For the text-containing cell, return its midpoint in (X, Y) coordinate format. 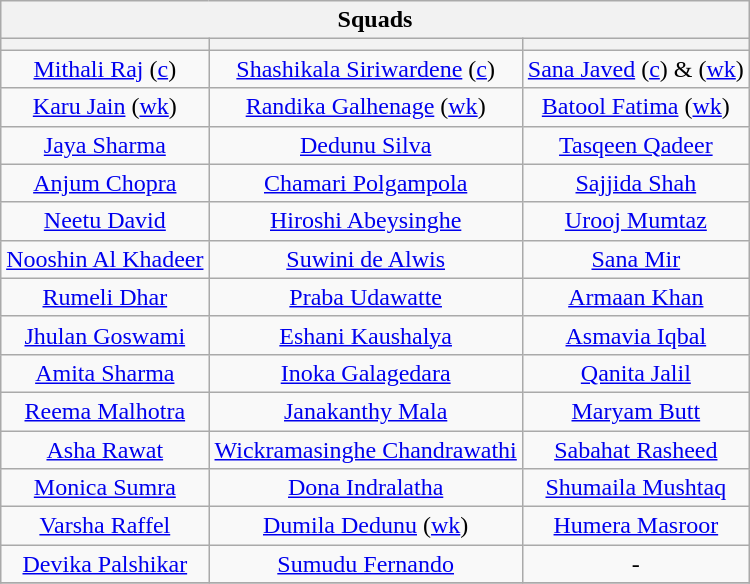
Varsha Raffel (105, 526)
Hiroshi Abeysinghe (366, 221)
Chamari Polgampola (366, 183)
Wickramasinghe Chandrawathi (366, 449)
Devika Palshikar (105, 564)
Janakanthy Mala (366, 411)
Maryam Butt (636, 411)
Squads (376, 20)
Jhulan Goswami (105, 335)
Tasqeen Qadeer (636, 145)
Humera Masroor (636, 526)
Sana Javed (c) & (wk) (636, 69)
Suwini de Alwis (366, 259)
Mithali Raj (c) (105, 69)
Neetu David (105, 221)
Shashikala Siriwardene (c) (366, 69)
Eshani Kaushalya (366, 335)
Praba Udawatte (366, 297)
Sana Mir (636, 259)
Sumudu Fernando (366, 564)
Nooshin Al Khadeer (105, 259)
Asha Rawat (105, 449)
- (636, 564)
Batool Fatima (wk) (636, 107)
Dumila Dedunu (wk) (366, 526)
Jaya Sharma (105, 145)
Rumeli Dhar (105, 297)
Armaan Khan (636, 297)
Inoka Galagedara (366, 373)
Amita Sharma (105, 373)
Qanita Jalil (636, 373)
Sabahat Rasheed (636, 449)
Shumaila Mushtaq (636, 488)
Karu Jain (wk) (105, 107)
Reema Malhotra (105, 411)
Dedunu Silva (366, 145)
Asmavia Iqbal (636, 335)
Dona Indralatha (366, 488)
Randika Galhenage (wk) (366, 107)
Sajjida Shah (636, 183)
Monica Sumra (105, 488)
Urooj Mumtaz (636, 221)
Anjum Chopra (105, 183)
